Return (X, Y) of the center of cell containing provided text 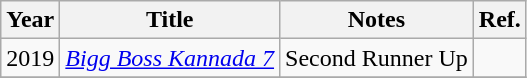
Notes (377, 20)
Second Runner Up (377, 58)
Year (30, 20)
Bigg Boss Kannada 7 (170, 58)
2019 (30, 58)
Title (170, 20)
Ref. (500, 20)
